Return the (x, y) coordinate for the center point of the cell that contains the specified text.  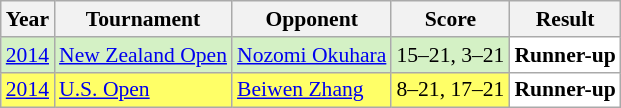
Year (28, 19)
Result (564, 19)
15–21, 3–21 (450, 55)
Tournament (143, 19)
Score (450, 19)
New Zealand Open (143, 55)
Opponent (312, 19)
8–21, 17–21 (450, 90)
Beiwen Zhang (312, 90)
U.S. Open (143, 90)
Nozomi Okuhara (312, 55)
